Extract the (x, y) coordinate from the center of the cell holding the provided text.  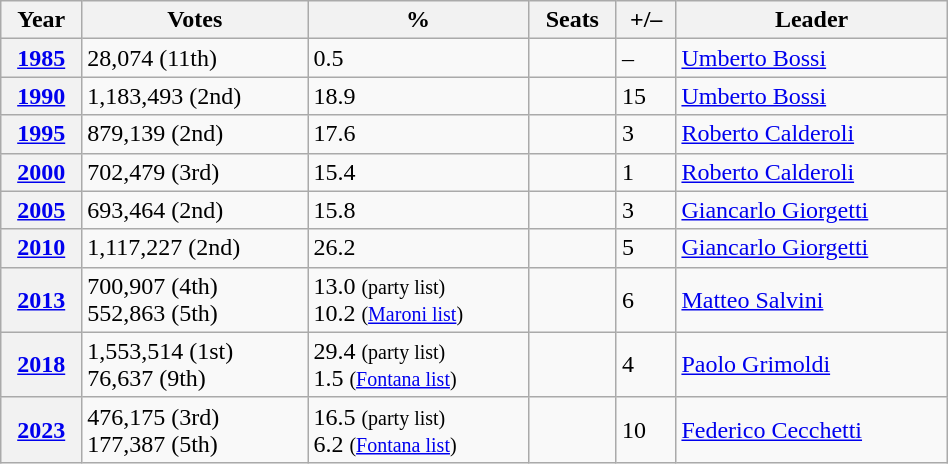
Year (42, 20)
28,074 (11th) (195, 58)
15.4 (418, 172)
% (418, 20)
476,175 (3rd)177,387 (5th) (195, 430)
2023 (42, 430)
2010 (42, 248)
Paolo Grimoldi (812, 364)
702,479 (3rd) (195, 172)
15 (646, 96)
1995 (42, 134)
26.2 (418, 248)
4 (646, 364)
Seats (572, 20)
13.0 (party list)10.2 (Maroni list) (418, 300)
1990 (42, 96)
18.9 (418, 96)
2000 (42, 172)
10 (646, 430)
700,907 (4th)552,863 (5th) (195, 300)
2018 (42, 364)
879,139 (2nd) (195, 134)
17.6 (418, 134)
5 (646, 248)
1,183,493 (2nd) (195, 96)
29.4 (party list)1.5 (Fontana list) (418, 364)
16.5 (party list)6.2 (Fontana list) (418, 430)
Votes (195, 20)
+/– (646, 20)
Leader (812, 20)
Matteo Salvini (812, 300)
15.8 (418, 210)
1 (646, 172)
1,117,227 (2nd) (195, 248)
Federico Cecchetti (812, 430)
6 (646, 300)
1985 (42, 58)
– (646, 58)
693,464 (2nd) (195, 210)
1,553,514 (1st)76,637 (9th) (195, 364)
2013 (42, 300)
0.5 (418, 58)
2005 (42, 210)
